Search for the cell housing the specified text and yield its (x, y) center coordinate. 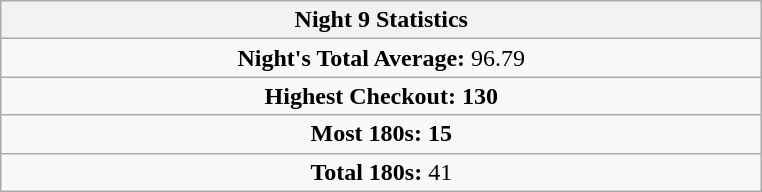
Night 9 Statistics (382, 20)
Highest Checkout: 130 (382, 96)
Night's Total Average: 96.79 (382, 58)
Total 180s: 41 (382, 172)
Most 180s: 15 (382, 134)
